Output the [x, y] coordinate of the center of the cell containing the given text.  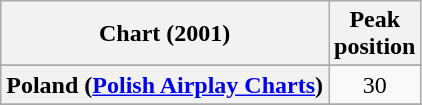
Peakposition [375, 34]
30 [375, 85]
Chart (2001) [165, 34]
Poland (Polish Airplay Charts) [165, 85]
